Detect which cell encompasses the target text, then output its [X, Y] center coordinate. 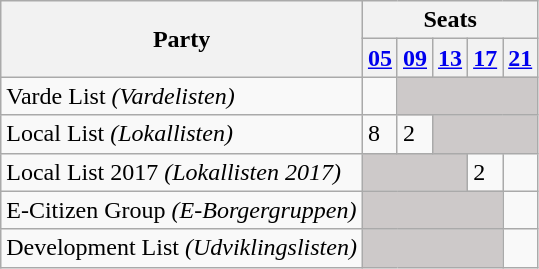
13 [450, 58]
Local List 2017 (Lokallisten 2017) [182, 172]
Party [182, 39]
17 [486, 58]
Seats [450, 20]
05 [380, 58]
21 [520, 58]
09 [414, 58]
Varde List (Vardelisten) [182, 96]
8 [380, 134]
Development List (Udviklingslisten) [182, 248]
Local List (Lokallisten) [182, 134]
E-Citizen Group (E-Borgergruppen) [182, 210]
